Return [x, y] of the center of cell containing provided text 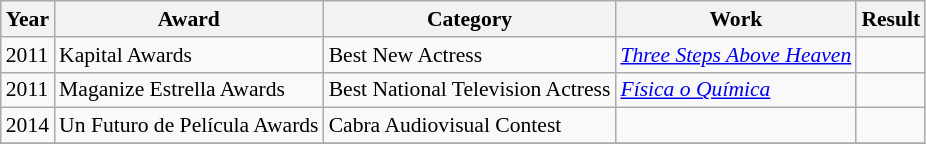
Category [470, 19]
Year [28, 19]
Award [189, 19]
Work [736, 19]
Maganize Estrella Awards [189, 90]
Result [890, 19]
Best New Actress [470, 55]
2014 [28, 126]
Three Steps Above Heaven [736, 55]
Kapital Awards [189, 55]
Best National Television Actress [470, 90]
Cabra Audiovisual Contest [470, 126]
Un Futuro de Película Awards [189, 126]
Física o Química [736, 90]
